Pinpoint the cell where the given text exists, returning its (x, y) midpoint coordinate. 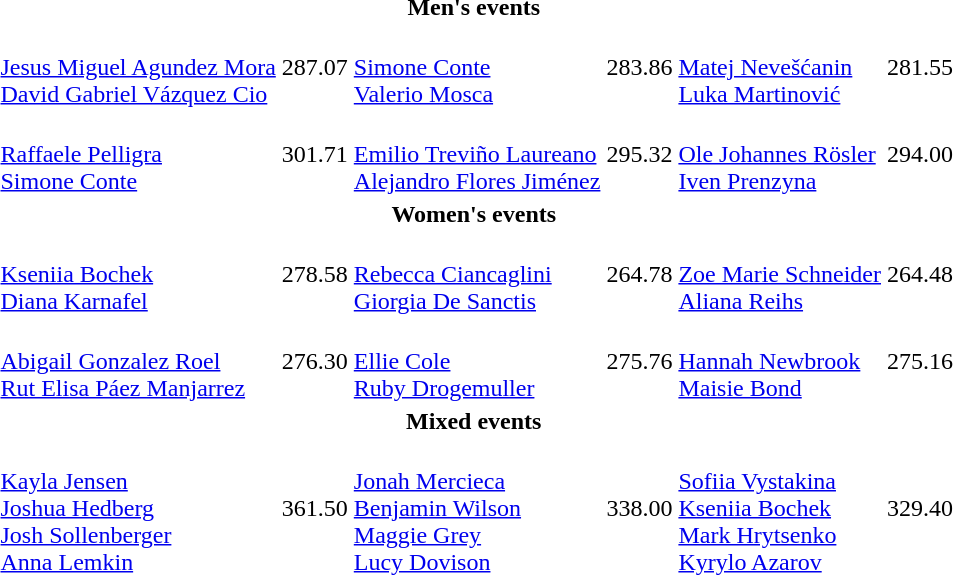
Emilio Treviño LaureanoAlejandro Flores Jiménez (477, 154)
295.32 (640, 154)
278.58 (314, 274)
264.78 (640, 274)
276.30 (314, 361)
283.86 (640, 67)
Hannah NewbrookMaisie Bond (780, 361)
Ole Johannes RöslerIven Prenzyna (780, 154)
Matej NevešćaninLuka Martinović (780, 67)
275.76 (640, 361)
301.71 (314, 154)
Zoe Marie SchneiderAliana Reihs (780, 274)
Rebecca CiancagliniGiorgia De Sanctis (477, 274)
Simone ConteValerio Mosca (477, 67)
287.07 (314, 67)
Ellie ColeRuby Drogemuller (477, 361)
